Find where the given text appears and provide that cell's center as (x, y) coordinate. 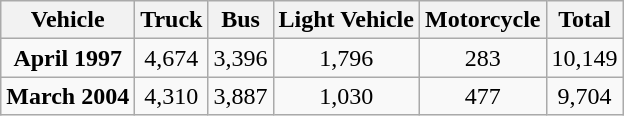
1,030 (346, 96)
Motorcycle (482, 20)
3,396 (240, 58)
9,704 (584, 96)
March 2004 (68, 96)
4,310 (172, 96)
1,796 (346, 58)
Vehicle (68, 20)
Total (584, 20)
3,887 (240, 96)
4,674 (172, 58)
Light Vehicle (346, 20)
Bus (240, 20)
477 (482, 96)
April 1997 (68, 58)
10,149 (584, 58)
Truck (172, 20)
283 (482, 58)
